Determine the (X, Y) coordinate at the center of the cell enclosing the given text.  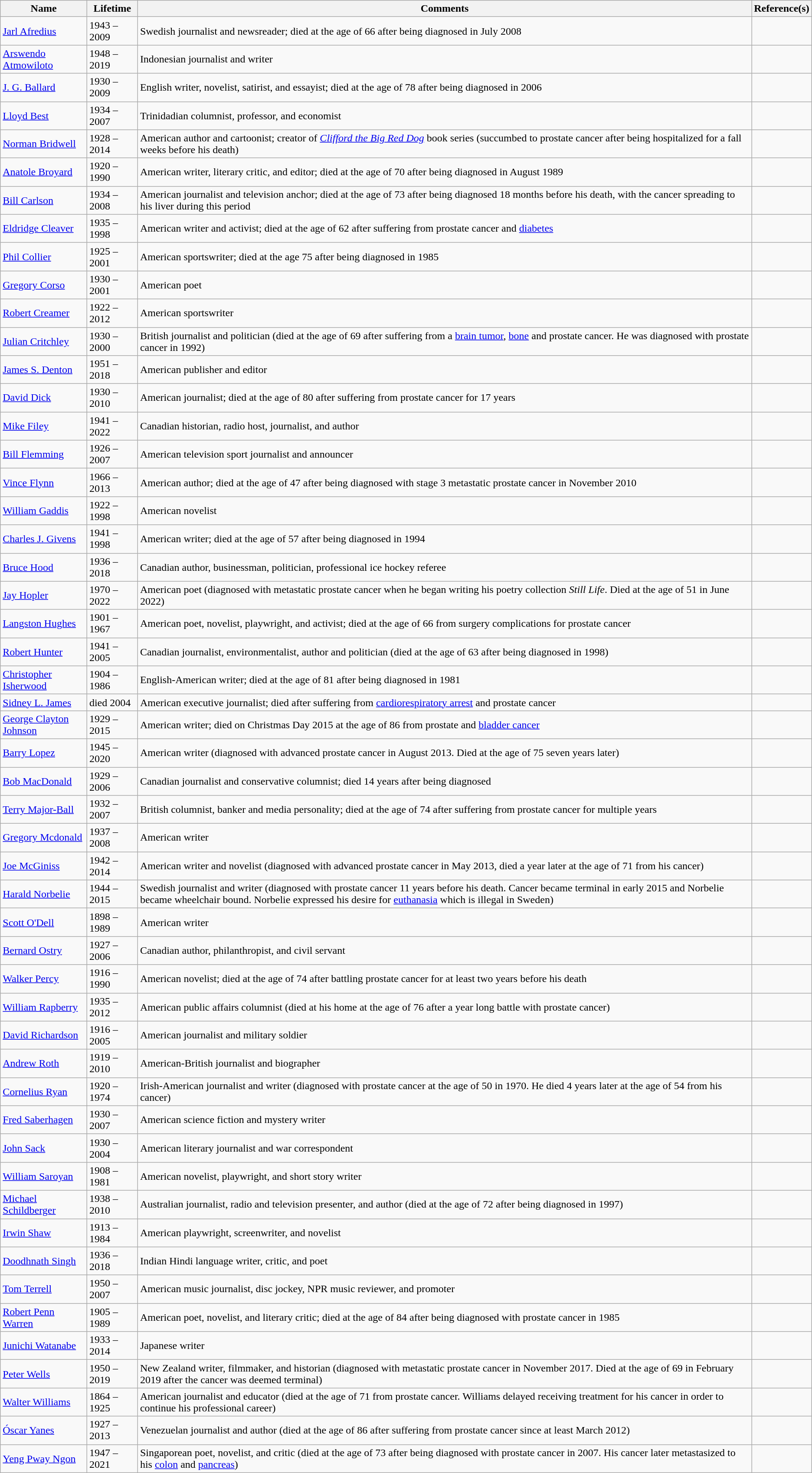
1934 – 2008 (112, 200)
Terry Major-Ball (44, 809)
Harald Norbelie (44, 894)
Tom Terrell (44, 1289)
Jarl Afredius (44, 31)
Christopher Isherwood (44, 680)
Indonesian journalist and writer (444, 59)
1930 – 2010 (112, 398)
Japanese writer (444, 1345)
Sidney L. James (44, 702)
1927 – 2013 (112, 1430)
1966 – 2013 (112, 482)
Anatole Broyard (44, 172)
1920 – 1990 (112, 172)
English writer, novelist, satirist, and essayist; died at the age of 78 after being diagnosed in 2006 (444, 88)
1913 – 1984 (112, 1233)
Peter Wells (44, 1374)
American journalist and military soldier (444, 1035)
Mike Filey (44, 426)
William Gaddis (44, 511)
David Richardson (44, 1035)
Barry Lopez (44, 753)
1935 – 1998 (112, 228)
Óscar Yanes (44, 1430)
George Clayton Johnson (44, 724)
Walker Percy (44, 979)
1925 – 2001 (112, 257)
Bruce Hood (44, 567)
1929 – 2015 (112, 724)
Yeng Pway Ngon (44, 1458)
English-American writer; died at the age of 81 after being diagnosed in 1981 (444, 680)
Norman Bridwell (44, 144)
1941 – 2005 (112, 651)
1934 – 2007 (112, 115)
1922 – 2012 (112, 313)
1941 – 2022 (112, 426)
American music journalist, disc jockey, NPR music reviewer, and promoter (444, 1289)
American poet, novelist, and literary critic; died at the age of 84 after being diagnosed with prostate cancer in 1985 (444, 1318)
Lloyd Best (44, 115)
1864 – 1925 (112, 1402)
Vince Flynn (44, 482)
1928 – 2014 (112, 144)
Jay Hopler (44, 595)
American sportswriter (444, 313)
Trinidadian columnist, professor, and economist (444, 115)
Irwin Shaw (44, 1233)
1941 – 1998 (112, 539)
1930 – 2001 (112, 285)
Canadian journalist and conservative columnist; died 14 years after being diagnosed (444, 781)
American television sport journalist and announcer (444, 455)
Venezuelan journalist and author (died at the age of 86 after suffering from prostate cancer since at least March 2012) (444, 1430)
died 2004 (112, 702)
1948 – 2019 (112, 59)
1922 – 1998 (112, 511)
Cornelius Ryan (44, 1091)
1951 – 2018 (112, 370)
1916 – 2005 (112, 1035)
Bernard Ostry (44, 951)
Andrew Roth (44, 1064)
Comments (444, 9)
Robert Penn Warren (44, 1318)
1926 – 2007 (112, 455)
Canadian author, businessman, politician, professional ice hockey referee (444, 567)
American executive journalist; died after suffering from cardiorespiratory arrest and prostate cancer (444, 702)
1930 – 2007 (112, 1120)
Julian Critchley (44, 341)
Fred Saberhagen (44, 1120)
American publisher and editor (444, 370)
Gregory Mcdonald (44, 838)
Arswendo Atmowiloto (44, 59)
Charles J. Givens (44, 539)
American writer; died at the age of 57 after being diagnosed in 1994 (444, 539)
1938 – 2010 (112, 1204)
American novelist; died at the age of 74 after battling prostate cancer for at least two years before his death (444, 979)
Eldridge Cleaver (44, 228)
Robert Creamer (44, 313)
Phil Collier (44, 257)
1970 – 2022 (112, 595)
Reference(s) (782, 9)
1945 – 2020 (112, 753)
Robert Hunter (44, 651)
1935 – 2012 (112, 1007)
American playwright, screenwriter, and novelist (444, 1233)
1950 – 2019 (112, 1374)
1901 – 1967 (112, 624)
1929 – 2006 (112, 781)
Lifetime (112, 9)
1950 – 2007 (112, 1289)
1904 – 1986 (112, 680)
Junichi Watanabe (44, 1345)
American writer, literary critic, and editor; died at the age of 70 after being diagnosed in August 1989 (444, 172)
Australian journalist, radio and television presenter, and author (died at the age of 72 after being diagnosed in 1997) (444, 1204)
Swedish journalist and newsreader; died at the age of 66 after being diagnosed in July 2008 (444, 31)
1905 – 1989 (112, 1318)
American writer (diagnosed with advanced prostate cancer in August 2013. Died at the age of 75 seven years later) (444, 753)
1920 – 1974 (112, 1091)
1942 – 2014 (112, 866)
1943 – 2009 (112, 31)
American writer and activist; died at the age of 62 after suffering from prostate cancer and diabetes (444, 228)
1919 – 2010 (112, 1064)
1944 – 2015 (112, 894)
American poet (diagnosed with metastatic prostate cancer when he began writing his poetry collection Still Life. Died at the age of 51 in June 2022) (444, 595)
American sportswriter; died at the age 75 after being diagnosed in 1985 (444, 257)
William Saroyan (44, 1176)
Joe McGiniss (44, 866)
Scott O'Dell (44, 922)
David Dick (44, 398)
Bill Flemming (44, 455)
American novelist, playwright, and short story writer (444, 1176)
Doodhnath Singh (44, 1261)
American science fiction and mystery writer (444, 1120)
1947 – 2021 (112, 1458)
William Rapberry (44, 1007)
1932 – 2007 (112, 809)
1930 – 2009 (112, 88)
Canadian author, philanthropist, and civil servant (444, 951)
Bill Carlson (44, 200)
James S. Denton (44, 370)
Michael Schildberger (44, 1204)
American poet, novelist, playwright, and activist; died at the age of 66 from surgery complications for prostate cancer (444, 624)
1930 – 2000 (112, 341)
1908 – 1981 (112, 1176)
American-British journalist and biographer (444, 1064)
Langston Hughes (44, 624)
Indian Hindi language writer, critic, and poet (444, 1261)
Canadian historian, radio host, journalist, and author (444, 426)
American novelist (444, 511)
American public affairs columnist (died at his home at the age of 76 after a year long battle with prostate cancer) (444, 1007)
American writer and novelist (diagnosed with advanced prostate cancer in May 2013, died a year later at the age of 71 from his cancer) (444, 866)
American literary journalist and war correspondent (444, 1148)
British columnist, banker and media personality; died at the age of 74 after suffering from prostate cancer for multiple years (444, 809)
Bob MacDonald (44, 781)
Gregory Corso (44, 285)
American writer; died on Christmas Day 2015 at the age of 86 from prostate and bladder cancer (444, 724)
Name (44, 9)
1916 – 1990 (112, 979)
J. G. Ballard (44, 88)
Canadian journalist, environmentalist, author and politician (died at the age of 63 after being diagnosed in 1998) (444, 651)
John Sack (44, 1148)
American poet (444, 285)
American author; died at the age of 47 after being diagnosed with stage 3 metastatic prostate cancer in November 2010 (444, 482)
1898 – 1989 (112, 922)
American journalist; died at the age of 80 after suffering from prostate cancer for 17 years (444, 398)
1937 – 2008 (112, 838)
1930 – 2004 (112, 1148)
Walter Williams (44, 1402)
1927 – 2006 (112, 951)
1933 – 2014 (112, 1345)
